Search for the cell housing the specified text and yield its [X, Y] center coordinate. 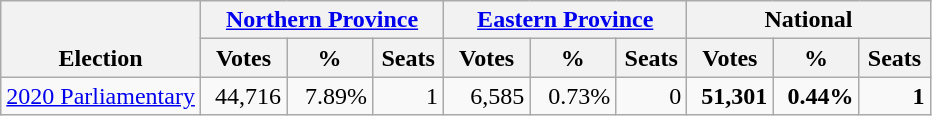
Northern Province [322, 20]
Eastern Province [566, 20]
0.44% [816, 96]
51,301 [730, 96]
6,585 [487, 96]
7.89% [329, 96]
0.73% [573, 96]
National [808, 20]
Election [101, 39]
2020 Parliamentary [101, 96]
44,716 [243, 96]
0 [652, 96]
